Determine the (X, Y) coordinate at the center of the cell enclosing the given text.  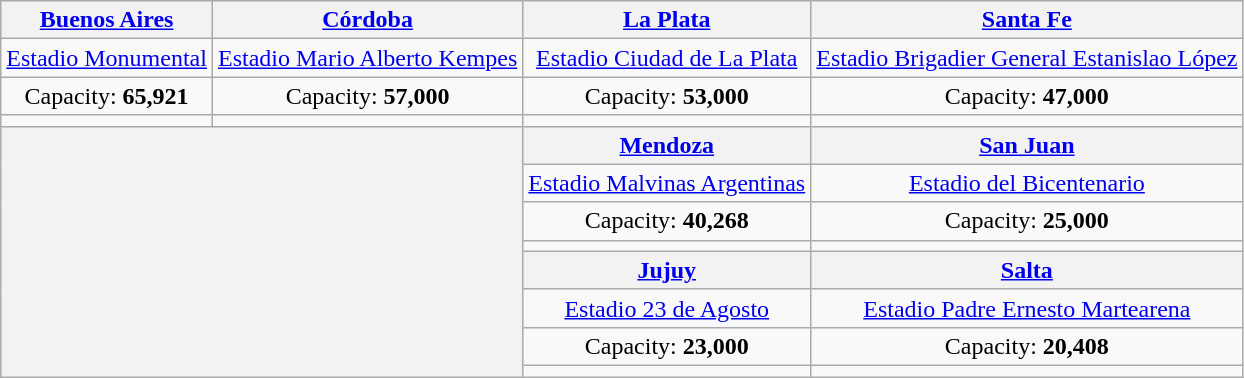
Estadio Monumental (107, 58)
La Plata (667, 20)
Capacity: 20,408 (1027, 346)
Estadio del Bicentenario (1027, 183)
Capacity: 23,000 (667, 346)
Capacity: 47,000 (1027, 96)
Capacity: 40,268 (667, 221)
Estadio Malvinas Argentinas (667, 183)
Estadio Brigadier General Estanislao López (1027, 58)
Capacity: 65,921 (107, 96)
Jujuy (667, 270)
San Juan (1027, 145)
Mendoza (667, 145)
Córdoba (367, 20)
Salta (1027, 270)
Estadio Mario Alberto Kempes (367, 58)
Capacity: 25,000 (1027, 221)
Estadio Ciudad de La Plata (667, 58)
Estadio Padre Ernesto Martearena (1027, 308)
Buenos Aires (107, 20)
Capacity: 53,000 (667, 96)
Estadio 23 de Agosto (667, 308)
Capacity: 57,000 (367, 96)
Santa Fe (1027, 20)
